Provide the [X, Y] coordinate of the cell's center where the given text is located.  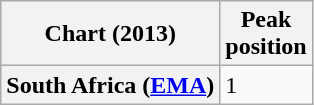
Peakposition [266, 34]
1 [266, 85]
South Africa (EMA) [110, 85]
Chart (2013) [110, 34]
